Search for the cell housing the specified text and yield its (X, Y) center coordinate. 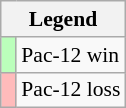
Pac-12 loss (70, 90)
Pac-12 win (70, 55)
Legend (64, 19)
